Provide the [X, Y] coordinate of the cell's center where the given text is located.  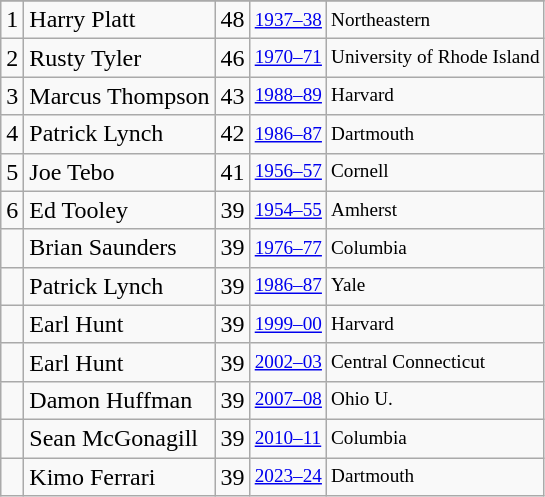
Cornell [435, 172]
Rusty Tyler [120, 58]
2002–03 [288, 362]
Brian Saunders [120, 248]
43 [232, 96]
2007–08 [288, 400]
2023–24 [288, 477]
1954–55 [288, 210]
1988–89 [288, 96]
Damon Huffman [120, 400]
6 [12, 210]
Ed Tooley [120, 210]
1937–38 [288, 20]
3 [12, 96]
Yale [435, 286]
42 [232, 134]
2010–11 [288, 438]
4 [12, 134]
Sean McGonagill [120, 438]
2 [12, 58]
1999–00 [288, 324]
1956–57 [288, 172]
5 [12, 172]
Northeastern [435, 20]
1976–77 [288, 248]
41 [232, 172]
Marcus Thompson [120, 96]
Ohio U. [435, 400]
University of Rhode Island [435, 58]
Joe Tebo [120, 172]
Harry Platt [120, 20]
48 [232, 20]
1 [12, 20]
Central Connecticut [435, 362]
Kimo Ferrari [120, 477]
46 [232, 58]
Amherst [435, 210]
1970–71 [288, 58]
